Search for the cell housing the specified text and yield its [x, y] center coordinate. 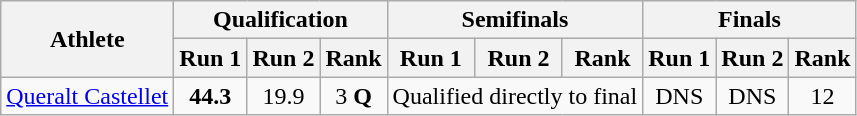
Semifinals [515, 20]
12 [822, 96]
Qualified directly to final [515, 96]
44.3 [210, 96]
Finals [750, 20]
Qualification [280, 20]
Athlete [88, 39]
19.9 [284, 96]
Queralt Castellet [88, 96]
3 Q [354, 96]
